Search for the cell housing the specified text and yield its [x, y] center coordinate. 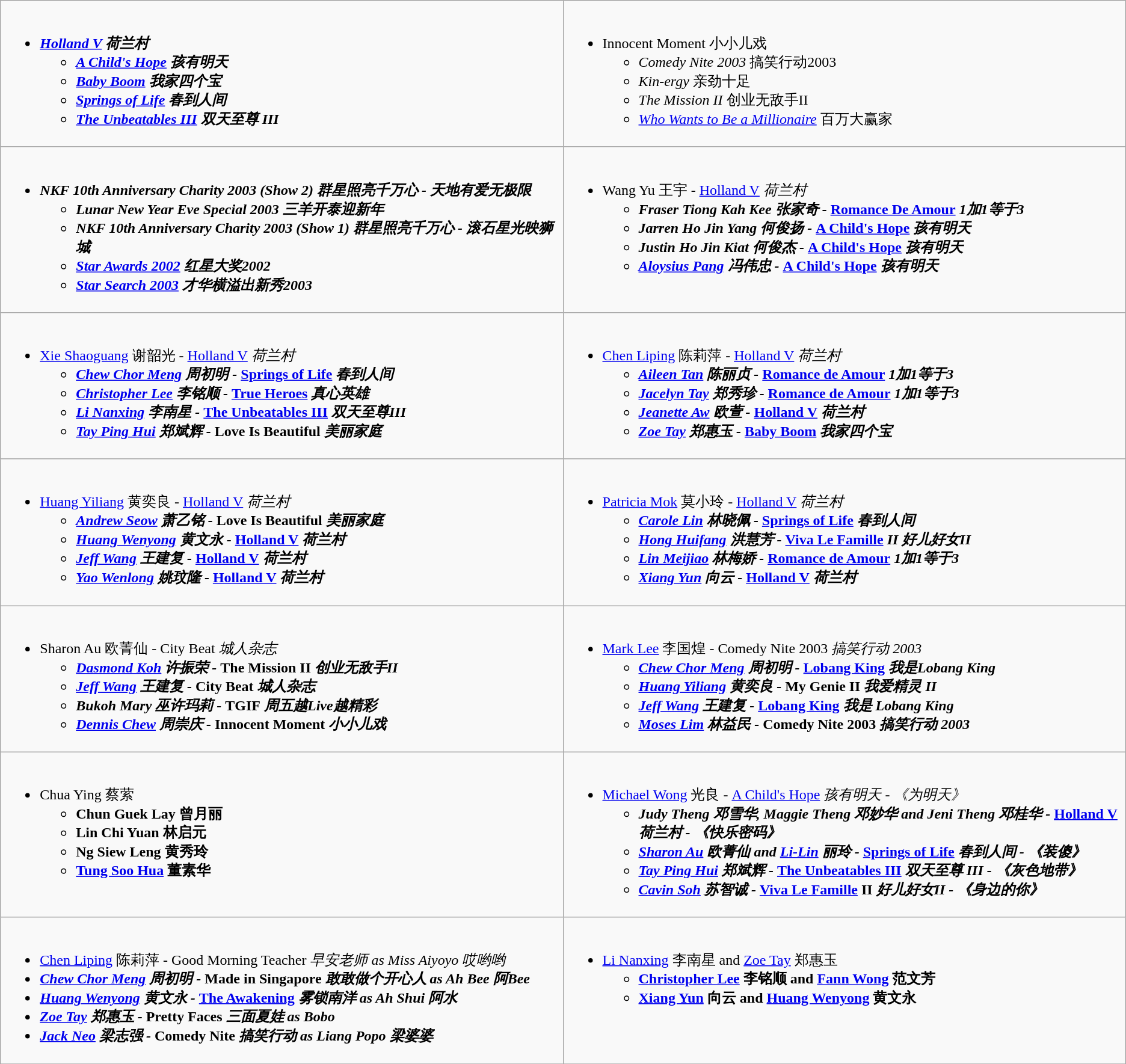
Innocent Moment 小小儿戏Comedy Nite 2003 搞笑行动2003Kin-ergy 亲劲十足The Mission II 创业无敌手IIWho Wants to Be a Millionaire 百万大赢家 [844, 74]
Li Nanxing 李南星 and Zoe Tay 郑惠玉Christopher Lee 李铭顺 and Fann Wong 范文芳Xiang Yun 向云 and Huang Wenyong 黄文永 [844, 991]
Chua Ying 蔡萦Chun Guek Lay 曾月丽Lin Chi Yuan 林启元Ng Siew Leng 黄秀玲Tung Soo Hua 董素华 [281, 835]
Holland V 荷兰村A Child's Hope 孩有明天Baby Boom 我家四个宝Springs of Life 春到人间The Unbeatables III 双天至尊 III [281, 74]
